Return (x, y) of the center of cell containing provided text 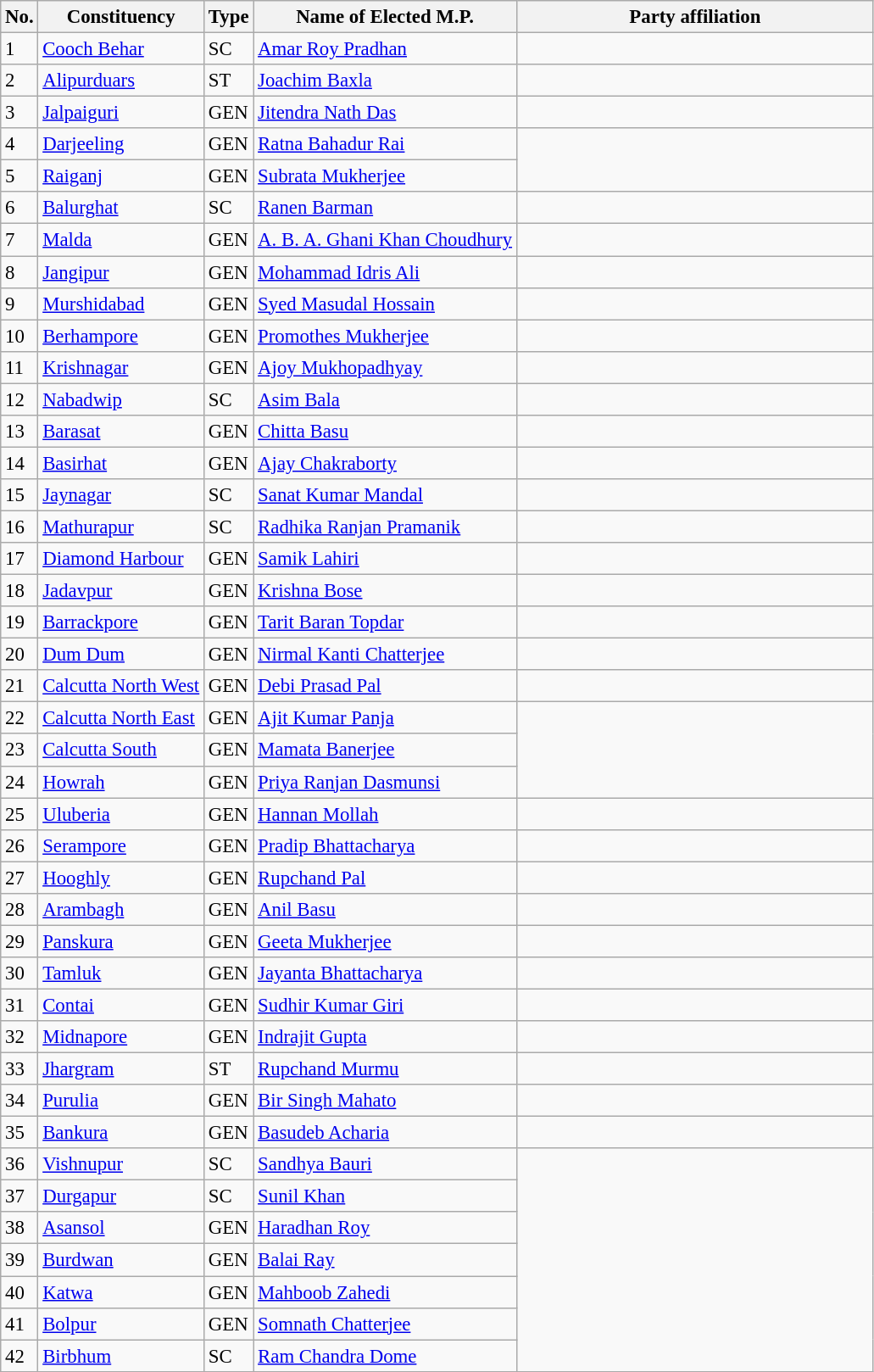
Rupchand Pal (385, 878)
Amar Roy Pradhan (385, 49)
Ajay Chakraborty (385, 463)
Type (229, 17)
Priya Ranjan Dasmunsi (385, 782)
Balai Ray (385, 1260)
Basirhat (121, 463)
Samik Lahiri (385, 559)
Katwa (121, 1292)
Sunil Khan (385, 1196)
Tarit Baran Topdar (385, 622)
Panskura (121, 941)
10 (19, 336)
Nabadwip (121, 399)
Sandhya Bauri (385, 1164)
Subrata Mukherjee (385, 176)
Calcutta North West (121, 686)
Rupchand Murmu (385, 1069)
23 (19, 750)
Purulia (121, 1101)
Pradip Bhattacharya (385, 845)
Calcutta North East (121, 718)
24 (19, 782)
Bir Singh Mahato (385, 1101)
Raiganj (121, 176)
38 (19, 1229)
Mohammad Idris Ali (385, 272)
Arambagh (121, 910)
Krishnagar (121, 367)
9 (19, 304)
Basudeb Acharia (385, 1133)
Somnath Chatterjee (385, 1324)
Tamluk (121, 973)
No. (19, 17)
A. B. A. Ghani Khan Choudhury (385, 240)
Anil Basu (385, 910)
Krishna Bose (385, 591)
32 (19, 1037)
Constituency (121, 17)
Geeta Mukherjee (385, 941)
Mahboob Zahedi (385, 1292)
Diamond Harbour (121, 559)
27 (19, 878)
22 (19, 718)
Ajoy Mukhopadhyay (385, 367)
Uluberia (121, 814)
Calcutta South (121, 750)
33 (19, 1069)
20 (19, 655)
8 (19, 272)
Syed Masudal Hossain (385, 304)
Birbhum (121, 1356)
Party affiliation (695, 17)
Ratna Bahadur Rai (385, 144)
Bankura (121, 1133)
Jadavpur (121, 591)
Jitendra Nath Das (385, 113)
34 (19, 1101)
Barrackpore (121, 622)
Murshidabad (121, 304)
18 (19, 591)
Sanat Kumar Mandal (385, 495)
Jhargram (121, 1069)
12 (19, 399)
5 (19, 176)
31 (19, 1005)
4 (19, 144)
26 (19, 845)
Malda (121, 240)
Chitta Basu (385, 432)
13 (19, 432)
29 (19, 941)
Asansol (121, 1229)
Mathurapur (121, 527)
Midnapore (121, 1037)
Debi Prasad Pal (385, 686)
Promothes Mukherjee (385, 336)
40 (19, 1292)
Bolpur (121, 1324)
Dum Dum (121, 655)
Ajit Kumar Panja (385, 718)
Jayanta Bhattacharya (385, 973)
37 (19, 1196)
Indrajit Gupta (385, 1037)
36 (19, 1164)
Jangipur (121, 272)
7 (19, 240)
Sudhir Kumar Giri (385, 1005)
Jaynagar (121, 495)
Ram Chandra Dome (385, 1356)
Contai (121, 1005)
16 (19, 527)
3 (19, 113)
Ranen Barman (385, 208)
35 (19, 1133)
Durgapur (121, 1196)
6 (19, 208)
Vishnupur (121, 1164)
2 (19, 81)
Hannan Mollah (385, 814)
25 (19, 814)
Barasat (121, 432)
1 (19, 49)
Alipurduars (121, 81)
Haradhan Roy (385, 1229)
42 (19, 1356)
Darjeeling (121, 144)
21 (19, 686)
Jalpaiguri (121, 113)
Mamata Banerjee (385, 750)
41 (19, 1324)
14 (19, 463)
Radhika Ranjan Pramanik (385, 527)
28 (19, 910)
Burdwan (121, 1260)
Howrah (121, 782)
17 (19, 559)
Berhampore (121, 336)
Hooghly (121, 878)
15 (19, 495)
Asim Bala (385, 399)
Serampore (121, 845)
Nirmal Kanti Chatterjee (385, 655)
Cooch Behar (121, 49)
30 (19, 973)
19 (19, 622)
Balurghat (121, 208)
39 (19, 1260)
Joachim Baxla (385, 81)
Name of Elected M.P. (385, 17)
11 (19, 367)
